Capture the cell that displays the provided text and extract its (x, y) central coordinate. 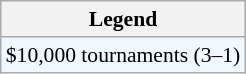
Legend (124, 19)
$10,000 tournaments (3–1) (124, 55)
